Extract the (X, Y) coordinate from the center of the cell holding the provided text.  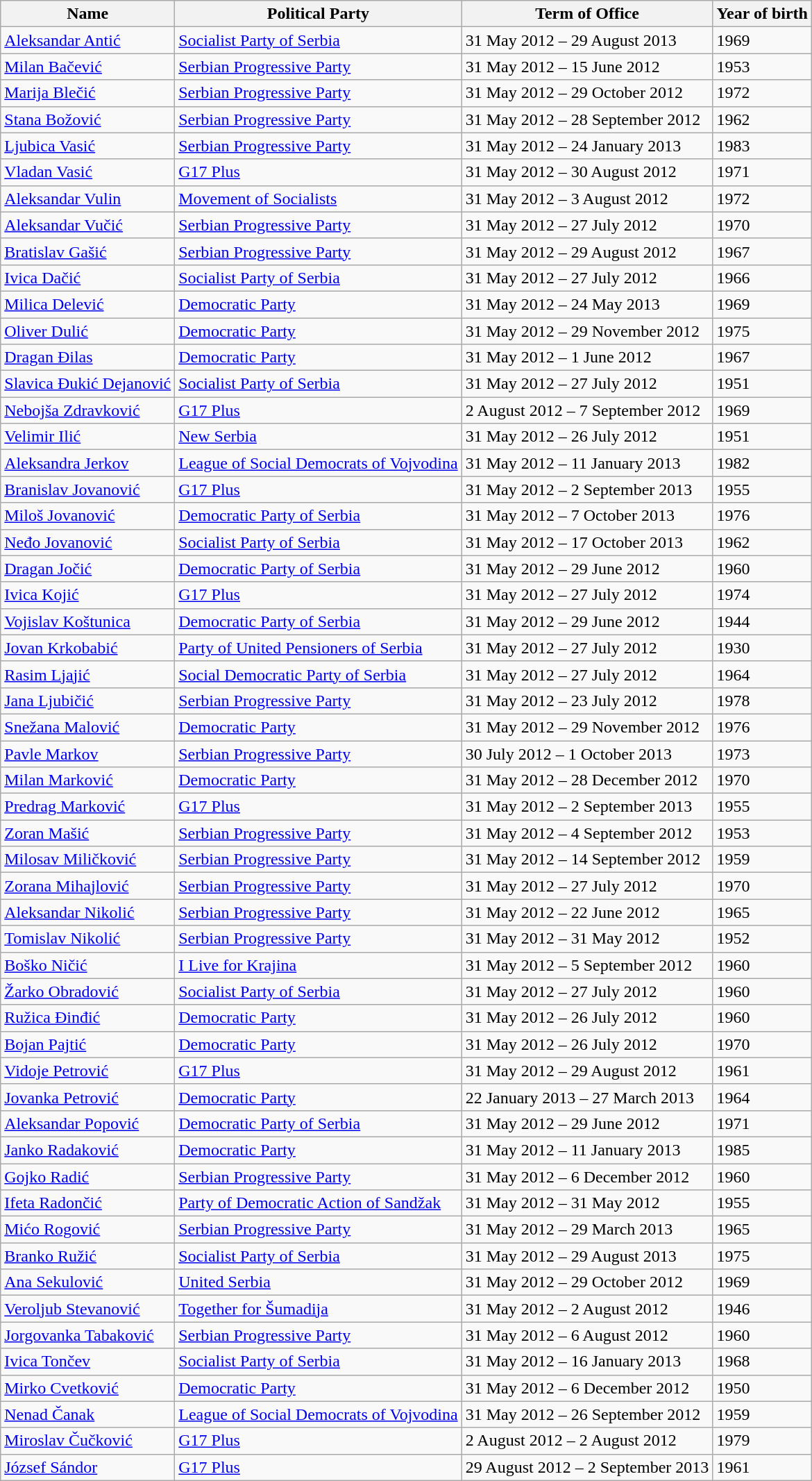
Milan Bačević (87, 67)
Milan Marković (87, 780)
Slavica Đukić Dejanović (87, 384)
Aleksandar Vulin (87, 199)
31 May 2012 – 2 August 2012 (587, 1309)
Mirko Cvetković (87, 1388)
31 May 2012 – 22 June 2012 (587, 912)
Ivica Dačić (87, 278)
Term of Office (587, 14)
1968 (762, 1362)
Ana Sekulović (87, 1282)
Tomislav Nikolić (87, 939)
1930 (762, 648)
1982 (762, 463)
2 August 2012 – 7 September 2012 (587, 410)
Ivica Tončev (87, 1362)
Miroslav Čučković (87, 1441)
Predrag Marković (87, 807)
Vidoje Petrović (87, 1071)
2 August 2012 – 2 August 2012 (587, 1441)
31 May 2012 – 14 September 2012 (587, 860)
Oliver Dulić (87, 331)
Ifeta Radončić (87, 1203)
I Live for Krajina (318, 965)
Jana Ljubičić (87, 701)
Aleksandar Popović (87, 1123)
Stana Božović (87, 119)
Vladan Vasić (87, 172)
Ljubica Vasić (87, 146)
Party of Democratic Action of Sandžak (318, 1203)
31 May 2012 – 26 September 2012 (587, 1414)
Ružica Đinđić (87, 1018)
Snežana Malović (87, 727)
31 May 2012 – 29 March 2013 (587, 1230)
31 May 2012 – 16 January 2013 (587, 1362)
Aleksandar Nikolić (87, 912)
Together for Šumadija (318, 1309)
1973 (762, 753)
31 May 2012 – 28 September 2012 (587, 119)
Aleksandar Vučić (87, 225)
31 May 2012 – 23 July 2012 (587, 701)
Gojko Radić (87, 1177)
Bojan Pajtić (87, 1044)
Dragan Jočić (87, 569)
31 May 2012 – 5 September 2012 (587, 965)
1979 (762, 1441)
Ivica Kojić (87, 595)
Žarko Obradović (87, 991)
United Serbia (318, 1282)
Branislav Jovanović (87, 490)
31 May 2012 – 7 October 2013 (587, 516)
31 May 2012 – 30 August 2012 (587, 172)
Milica Delević (87, 304)
Zorana Mihajlović (87, 886)
1952 (762, 939)
Veroljub Stevanović (87, 1309)
30 July 2012 – 1 October 2013 (587, 753)
31 May 2012 – 1 June 2012 (587, 358)
New Serbia (318, 437)
Dragan Đilas (87, 358)
Rasim Ljajić (87, 674)
Mićo Rogović (87, 1230)
Aleksandar Antić (87, 40)
Jovan Krkobabić (87, 648)
Milosav Miličković (87, 860)
1983 (762, 146)
31 May 2012 – 3 August 2012 (587, 199)
29 August 2012 – 2 September 2013 (587, 1467)
31 May 2012 – 17 October 2013 (587, 542)
Zoran Mašić (87, 833)
Aleksandra Jerkov (87, 463)
Social Democratic Party of Serbia (318, 674)
Jorgovanka Tabaković (87, 1335)
1974 (762, 595)
31 May 2012 – 28 December 2012 (587, 780)
Boško Ničić (87, 965)
Party of United Pensioners of Serbia (318, 648)
31 May 2012 – 24 January 2013 (587, 146)
Political Party (318, 14)
Movement of Socialists (318, 199)
1985 (762, 1150)
31 May 2012 – 15 June 2012 (587, 67)
Bratislav Gašić (87, 251)
1978 (762, 701)
Jovanka Petrović (87, 1097)
Branko Ružić (87, 1256)
Vojislav Koštunica (87, 621)
31 May 2012 – 24 May 2013 (587, 304)
22 January 2013 – 27 March 2013 (587, 1097)
31 May 2012 – 4 September 2012 (587, 833)
Velimir Ilić (87, 437)
Marija Blečić (87, 93)
József Sándor (87, 1467)
Nebojša Zdravković (87, 410)
Nenad Čanak (87, 1414)
1966 (762, 278)
1946 (762, 1309)
Year of birth (762, 14)
31 May 2012 – 6 August 2012 (587, 1335)
Pavle Markov (87, 753)
1950 (762, 1388)
Neđo Jovanović (87, 542)
Miloš Jovanović (87, 516)
Name (87, 14)
1944 (762, 621)
Janko Radaković (87, 1150)
